Scan for the cell matching the given text and deliver its (X, Y) coordinate at center. 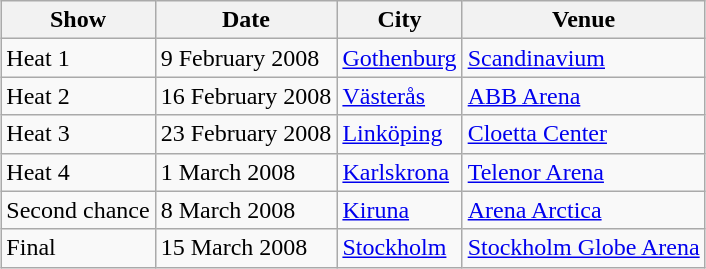
Final (78, 248)
Arena Arctica (584, 210)
Heat 1 (78, 58)
ABB Arena (584, 96)
Heat 4 (78, 172)
15 March 2008 (246, 248)
Stockholm Globe Arena (584, 248)
8 March 2008 (246, 210)
Cloetta Center (584, 134)
Scandinavium (584, 58)
Linköping (400, 134)
Date (246, 20)
9 February 2008 (246, 58)
City (400, 20)
Show (78, 20)
Second chance (78, 210)
Heat 2 (78, 96)
23 February 2008 (246, 134)
Kiruna (400, 210)
Gothenburg (400, 58)
Heat 3 (78, 134)
1 March 2008 (246, 172)
Stockholm (400, 248)
16 February 2008 (246, 96)
Karlskrona (400, 172)
Västerås (400, 96)
Telenor Arena (584, 172)
Venue (584, 20)
